Output the [X, Y] coordinate of the center of the cell containing the given text.  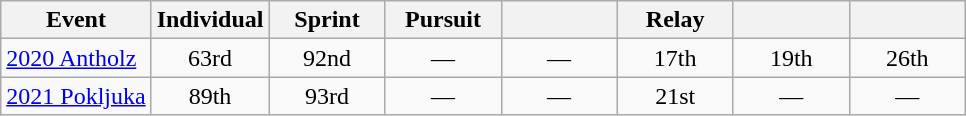
Event [76, 20]
89th [210, 96]
93rd [327, 96]
Individual [210, 20]
2021 Pokljuka [76, 96]
Pursuit [443, 20]
92nd [327, 58]
21st [675, 96]
2020 Antholz [76, 58]
63rd [210, 58]
Sprint [327, 20]
19th [791, 58]
26th [907, 58]
Relay [675, 20]
17th [675, 58]
